Determine the (X, Y) coordinate at the center of the cell enclosing the given text.  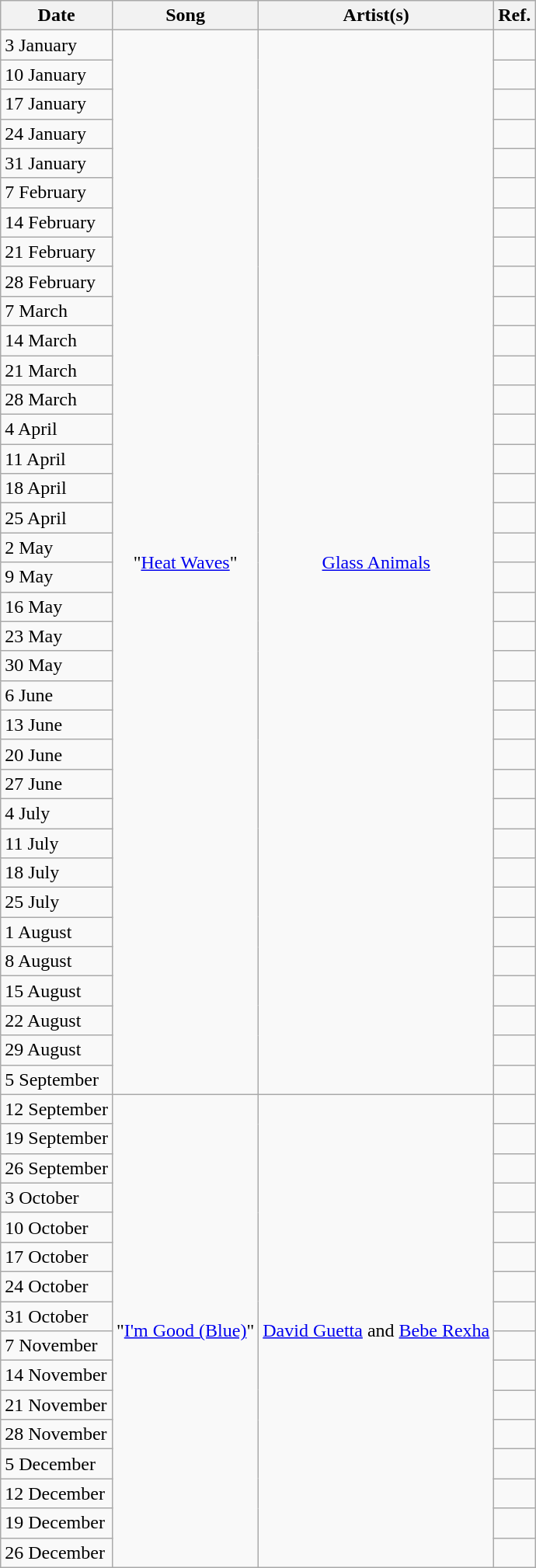
11 July (57, 843)
6 June (57, 695)
8 August (57, 961)
21 February (57, 252)
Ref. (514, 16)
28 February (57, 281)
26 December (57, 1552)
19 September (57, 1139)
7 November (57, 1346)
14 February (57, 222)
28 November (57, 1434)
14 March (57, 340)
21 March (57, 370)
23 May (57, 636)
27 June (57, 784)
30 May (57, 666)
31 October (57, 1316)
17 January (57, 104)
4 April (57, 429)
29 August (57, 1050)
18 April (57, 488)
Song (185, 16)
21 November (57, 1405)
22 August (57, 1020)
25 July (57, 902)
Glass Animals (376, 562)
3 October (57, 1198)
12 December (57, 1493)
15 August (57, 991)
5 September (57, 1080)
28 March (57, 400)
"Heat Waves" (185, 562)
9 May (57, 577)
19 December (57, 1523)
"I'm Good (Blue)" (185, 1331)
11 April (57, 459)
20 June (57, 754)
7 March (57, 311)
Artist(s) (376, 16)
14 November (57, 1375)
17 October (57, 1257)
Date (57, 16)
13 June (57, 725)
3 January (57, 45)
4 July (57, 813)
25 April (57, 518)
16 May (57, 607)
2 May (57, 548)
24 October (57, 1286)
24 January (57, 134)
1 August (57, 932)
10 January (57, 75)
David Guetta and Bebe Rexha (376, 1331)
7 February (57, 193)
26 September (57, 1168)
31 January (57, 163)
5 December (57, 1464)
10 October (57, 1227)
12 September (57, 1109)
18 July (57, 873)
